For the text-containing cell, return its midpoint in (x, y) coordinate format. 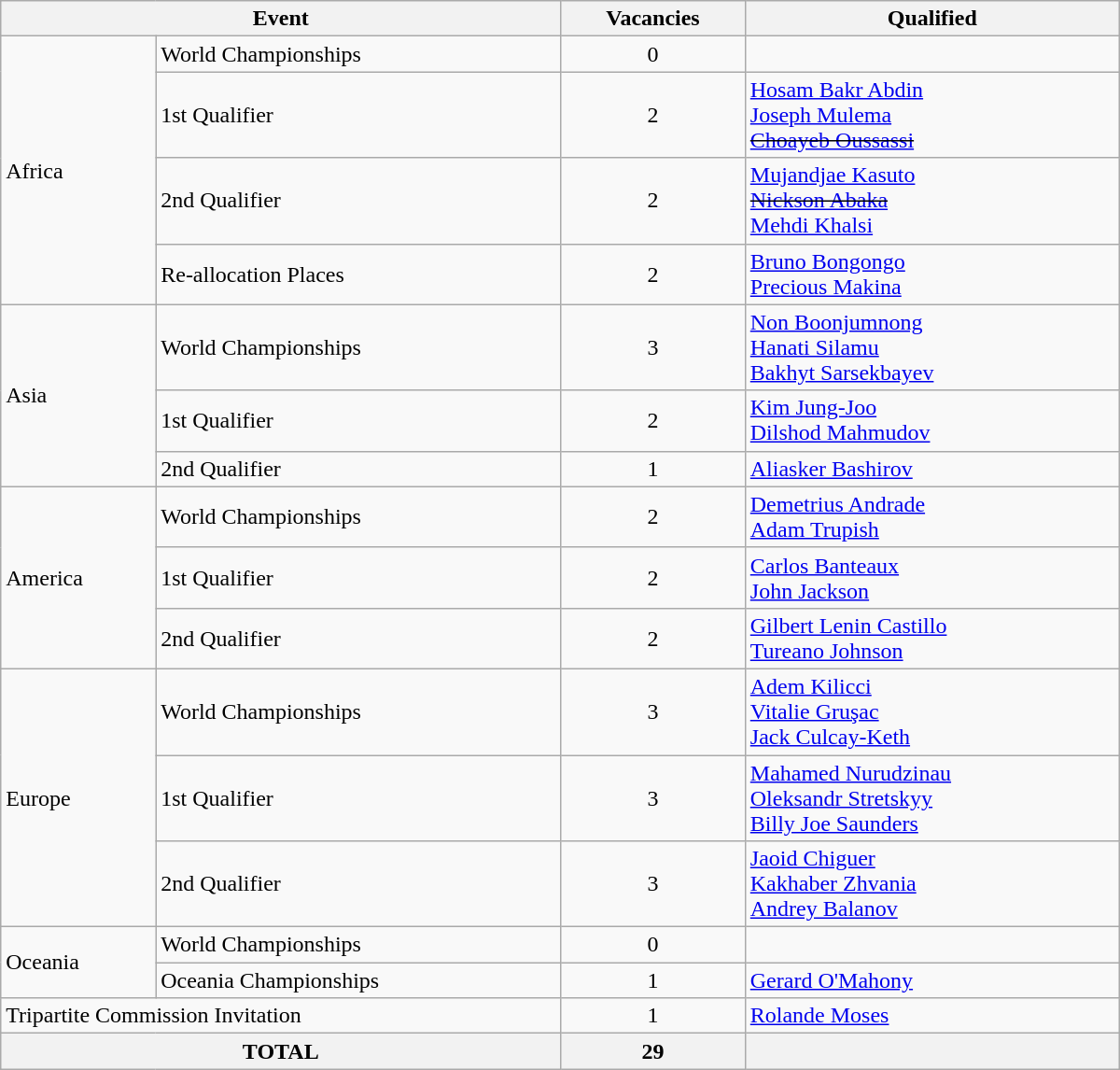
Mujandjae Kasuto Nickson Abaka Mehdi Khalsi (931, 201)
Oceania Championships (358, 980)
TOTAL (281, 1051)
Rolande Moses (931, 1016)
Gerard O'Mahony (931, 980)
Vacancies (653, 19)
Kim Jung-Joo Dilshod Mahmudov (931, 420)
Adem Kilicci Vitalie Gruşac Jack Culcay-Keth (931, 711)
Non Boonjumnong Hanati Silamu Bakhyt Sarsekbayev (931, 347)
Mahamed Nurudzinau Oleksandr Stretskyy Billy Joe Saunders (931, 797)
Event (281, 19)
Asia (78, 396)
Africa (78, 170)
Tripartite Commission Invitation (281, 1016)
Aliasker Bashirov (931, 469)
Carlos Banteaux John Jackson (931, 577)
Qualified (931, 19)
Europe (78, 797)
Oceania (78, 963)
Gilbert Lenin Castillo Tureano Johnson (931, 639)
29 (653, 1051)
Jaoid Chiguer Kakhaber Zhvania Andrey Balanov (931, 884)
Bruno Bongongo Precious Makina (931, 275)
Hosam Bakr Abdin Joseph Mulema Choayeb Oussassi (931, 115)
Re-allocation Places (358, 275)
America (78, 577)
Demetrius Andrade Adam Trupish (931, 517)
